For the text-containing cell, return its midpoint in (x, y) coordinate format. 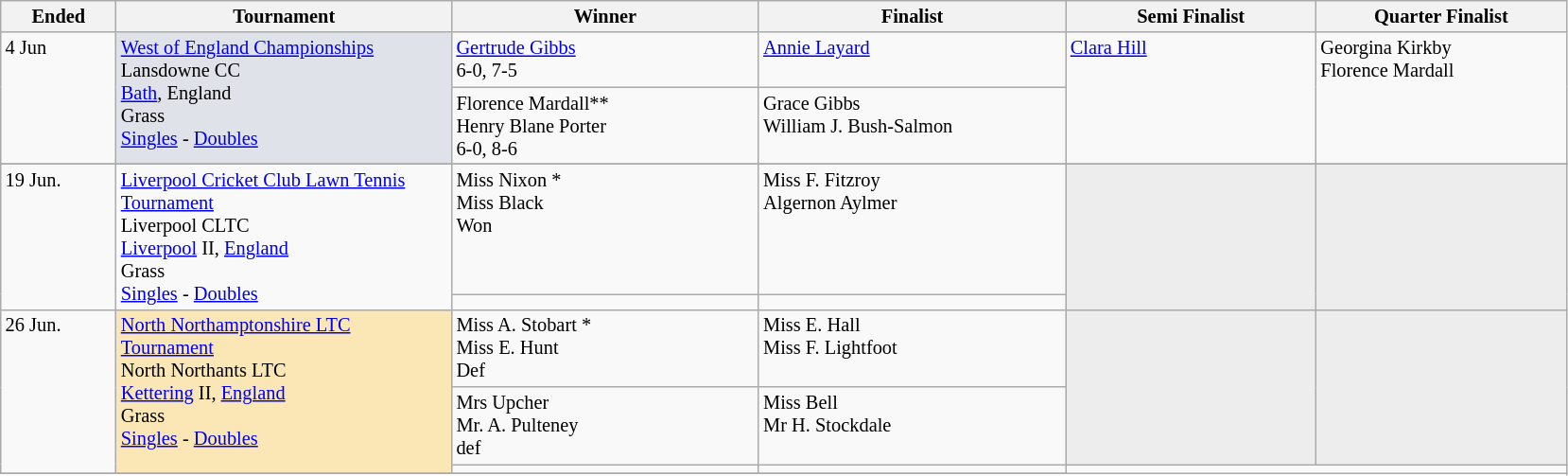
Annie Layard (912, 60)
19 Jun. (59, 237)
26 Jun. (59, 392)
Liverpool Cricket Club Lawn Tennis TournamentLiverpool CLTCLiverpool II, EnglandGrassSingles - Doubles (284, 237)
4 Jun (59, 98)
Tournament (284, 16)
Mrs Upcher Mr. A. Pulteneydef (605, 426)
West of England ChampionshipsLansdowne CCBath, EnglandGrassSingles - Doubles (284, 98)
Grace Gibbs William J. Bush-Salmon (912, 126)
North Northamptonshire LTC TournamentNorth Northants LTCKettering II, EnglandGrassSingles - Doubles (284, 392)
Georgina Kirkby Florence Mardall (1441, 98)
Gertrude Gibbs6-0, 7-5 (605, 60)
Semi Finalist (1192, 16)
Miss F. Fitzroy Algernon Aylmer (912, 229)
Miss Nixon * Miss BlackWon (605, 229)
Clara Hill (1192, 98)
Quarter Finalist (1441, 16)
Finalist (912, 16)
Ended (59, 16)
Florence Mardall** Henry Blane Porter6-0, 8-6 (605, 126)
Miss Bell Mr H. Stockdale (912, 426)
Miss A. Stobart * Miss E. HuntDef (605, 348)
Winner (605, 16)
Miss E. Hall Miss F. Lightfoot (912, 348)
